Extract the (X, Y) coordinate from the center of the cell holding the provided text.  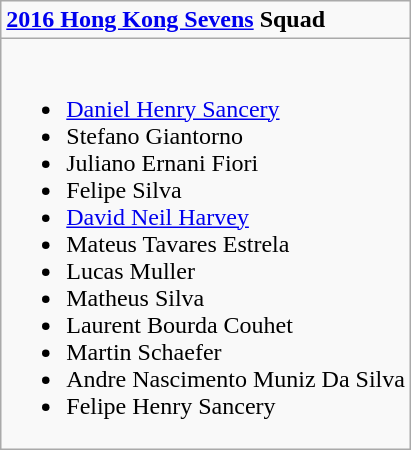
2016 Hong Kong Sevens Squad (206, 20)
